For the text-containing cell, return its midpoint in [X, Y] coordinate format. 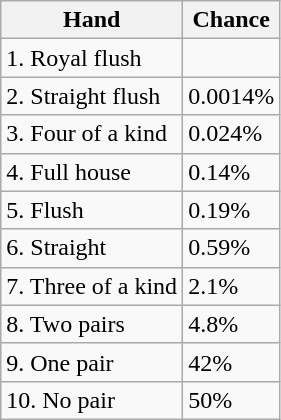
0.14% [232, 172]
2. Straight flush [92, 96]
5. Flush [92, 210]
3. Four of a kind [92, 134]
42% [232, 362]
0.024% [232, 134]
0.19% [232, 210]
9. One pair [92, 362]
0.59% [232, 248]
50% [232, 400]
7. Three of a kind [92, 286]
4.8% [232, 324]
Chance [232, 20]
Hand [92, 20]
10. No pair [92, 400]
0.0014% [232, 96]
1. Royal flush [92, 58]
8. Two pairs [92, 324]
6. Straight [92, 248]
4. Full house [92, 172]
2.1% [232, 286]
